Return the [x, y] coordinate for the center point of the cell that contains the specified text.  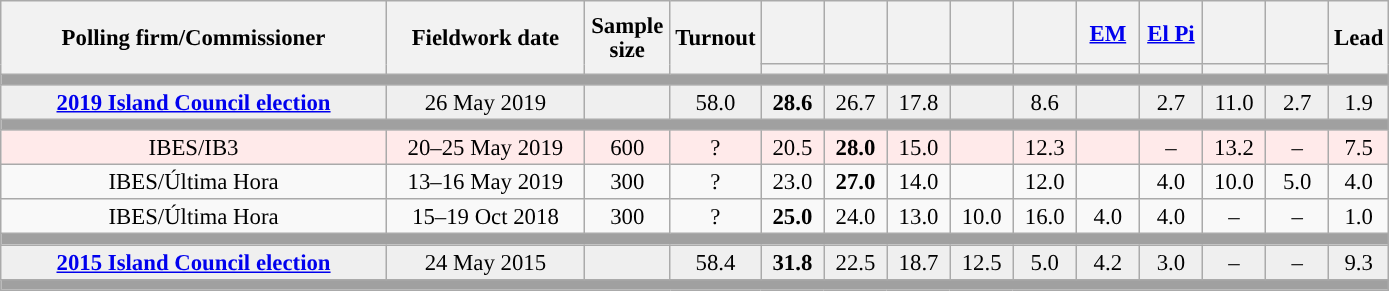
26 May 2019 [485, 102]
58.0 [716, 102]
Fieldwork date [485, 38]
12.0 [1044, 182]
IBES/IB3 [194, 148]
EM [1108, 32]
24.0 [856, 218]
31.8 [792, 262]
22.5 [856, 262]
4.2 [1108, 262]
9.3 [1359, 262]
Turnout [716, 38]
20.5 [792, 148]
25.0 [792, 218]
16.0 [1044, 218]
15–19 Oct 2018 [485, 218]
14.0 [918, 182]
15.0 [918, 148]
2019 Island Council election [194, 102]
1.0 [1359, 218]
20–25 May 2019 [485, 148]
Polling firm/Commissioner [194, 38]
28.6 [792, 102]
Sample size [627, 38]
28.0 [856, 148]
2015 Island Council election [194, 262]
23.0 [792, 182]
El Pi [1170, 32]
17.8 [918, 102]
1.9 [1359, 102]
11.0 [1234, 102]
26.7 [856, 102]
12.3 [1044, 148]
13.0 [918, 218]
24 May 2015 [485, 262]
13–16 May 2019 [485, 182]
3.0 [1170, 262]
8.6 [1044, 102]
58.4 [716, 262]
600 [627, 148]
27.0 [856, 182]
12.5 [982, 262]
Lead [1359, 38]
18.7 [918, 262]
13.2 [1234, 148]
7.5 [1359, 148]
